Return the [x, y] coordinate for the center point of the cell that contains the specified text.  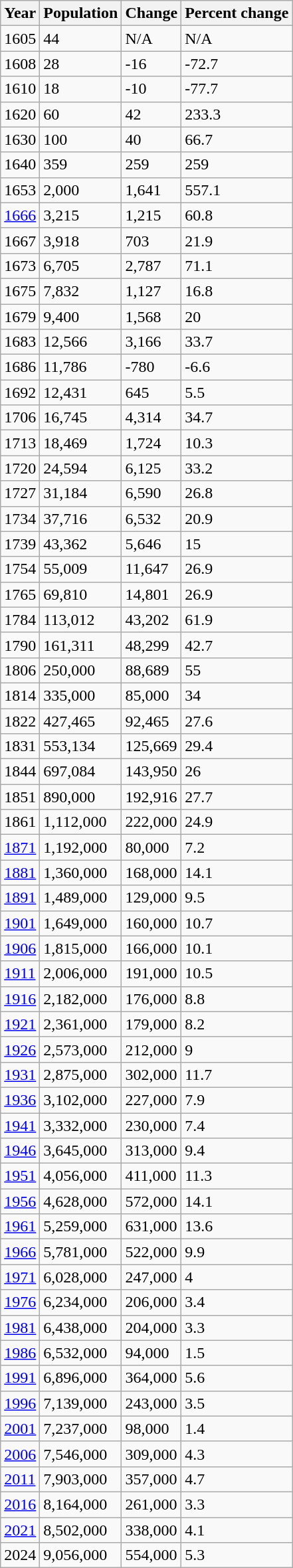
10.5 [237, 974]
129,000 [151, 898]
2021 [20, 1529]
5.6 [237, 1378]
14,801 [151, 594]
Change [151, 13]
-10 [151, 89]
1936 [20, 1100]
1,489,000 [81, 898]
1981 [20, 1328]
21.9 [237, 240]
10.7 [237, 923]
20 [237, 317]
1881 [20, 873]
7.9 [237, 1100]
1784 [20, 620]
27.7 [237, 797]
100 [81, 139]
3,166 [151, 342]
1822 [20, 721]
-77.7 [237, 89]
55 [237, 670]
4 [237, 1277]
1.5 [237, 1353]
18 [81, 89]
1679 [20, 317]
1871 [20, 847]
338,000 [151, 1529]
2,787 [151, 266]
12,431 [81, 392]
8,502,000 [81, 1529]
-16 [151, 64]
28 [81, 64]
309,000 [151, 1454]
13.6 [237, 1227]
9.9 [237, 1252]
6,438,000 [81, 1328]
313,000 [151, 1151]
522,000 [151, 1252]
191,000 [151, 974]
9.5 [237, 898]
2,006,000 [81, 974]
11.3 [237, 1176]
427,465 [81, 721]
697,084 [81, 772]
1996 [20, 1403]
29.4 [237, 746]
2,000 [81, 190]
85,000 [151, 695]
160,000 [151, 923]
5.3 [237, 1555]
33.7 [237, 342]
1926 [20, 1049]
168,000 [151, 873]
1921 [20, 1024]
1706 [20, 418]
6,125 [151, 468]
1,127 [151, 291]
2016 [20, 1504]
1831 [20, 746]
1,568 [151, 317]
2,361,000 [81, 1024]
18,469 [81, 443]
60 [81, 114]
3.4 [237, 1302]
1,360,000 [81, 873]
206,000 [151, 1302]
125,669 [151, 746]
3,332,000 [81, 1126]
890,000 [81, 797]
1675 [20, 291]
554,000 [151, 1555]
6,590 [151, 493]
9 [237, 1049]
1991 [20, 1378]
20.9 [237, 519]
233.3 [237, 114]
26.8 [237, 493]
7,237,000 [81, 1429]
34 [237, 695]
1906 [20, 948]
2001 [20, 1429]
66.7 [237, 139]
359 [81, 165]
230,000 [151, 1126]
3,215 [81, 215]
1931 [20, 1075]
1610 [20, 89]
247,000 [151, 1277]
4,056,000 [81, 1176]
2,182,000 [81, 999]
1713 [20, 443]
-780 [151, 367]
9,400 [81, 317]
2024 [20, 1555]
9,056,000 [81, 1555]
7,546,000 [81, 1454]
1673 [20, 266]
227,000 [151, 1100]
7.2 [237, 847]
1605 [20, 39]
26 [237, 772]
1961 [20, 1227]
1976 [20, 1302]
243,000 [151, 1403]
179,000 [151, 1024]
1754 [20, 569]
24,594 [81, 468]
71.1 [237, 266]
113,012 [81, 620]
4.1 [237, 1529]
60.8 [237, 215]
1683 [20, 342]
1,649,000 [81, 923]
12,566 [81, 342]
Population [81, 13]
8.8 [237, 999]
1916 [20, 999]
1630 [20, 139]
92,465 [151, 721]
1941 [20, 1126]
4,628,000 [81, 1201]
1686 [20, 367]
6,705 [81, 266]
6,532,000 [81, 1353]
1,815,000 [81, 948]
5.5 [237, 392]
1946 [20, 1151]
1620 [20, 114]
43,362 [81, 544]
43,202 [151, 620]
11,647 [151, 569]
4.7 [237, 1479]
10.1 [237, 948]
1765 [20, 594]
335,000 [81, 695]
80,000 [151, 847]
31,184 [81, 493]
40 [151, 139]
1,641 [151, 190]
1951 [20, 1176]
6,234,000 [81, 1302]
27.6 [237, 721]
Year [20, 13]
2011 [20, 1479]
161,311 [81, 645]
411,000 [151, 1176]
302,000 [151, 1075]
1814 [20, 695]
1861 [20, 822]
48,299 [151, 645]
364,000 [151, 1378]
69,810 [81, 594]
2,875,000 [81, 1075]
1911 [20, 974]
7.4 [237, 1126]
Percent change [237, 13]
357,000 [151, 1479]
1901 [20, 923]
3,102,000 [81, 1100]
2006 [20, 1454]
645 [151, 392]
8,164,000 [81, 1504]
6,532 [151, 519]
166,000 [151, 948]
8.2 [237, 1024]
5,259,000 [81, 1227]
16.8 [237, 291]
1,112,000 [81, 822]
557.1 [237, 190]
34.7 [237, 418]
88,689 [151, 670]
3,918 [81, 240]
703 [151, 240]
4.3 [237, 1454]
192,916 [151, 797]
1,215 [151, 215]
261,000 [151, 1504]
1,192,000 [81, 847]
37,716 [81, 519]
212,000 [151, 1049]
94,000 [151, 1353]
1653 [20, 190]
1734 [20, 519]
1.4 [237, 1429]
7,832 [81, 291]
1720 [20, 468]
5,646 [151, 544]
55,009 [81, 569]
250,000 [81, 670]
3.5 [237, 1403]
1851 [20, 797]
-72.7 [237, 64]
1667 [20, 240]
204,000 [151, 1328]
1891 [20, 898]
33.2 [237, 468]
6,896,000 [81, 1378]
42.7 [237, 645]
11,786 [81, 367]
1666 [20, 215]
1608 [20, 64]
1844 [20, 772]
24.9 [237, 822]
5,781,000 [81, 1252]
176,000 [151, 999]
631,000 [151, 1227]
7,903,000 [81, 1479]
44 [81, 39]
1692 [20, 392]
11.7 [237, 1075]
1739 [20, 544]
1966 [20, 1252]
61.9 [237, 620]
572,000 [151, 1201]
16,745 [81, 418]
42 [151, 114]
-6.6 [237, 367]
1806 [20, 670]
10.3 [237, 443]
1790 [20, 645]
2,573,000 [81, 1049]
98,000 [151, 1429]
143,950 [151, 772]
9.4 [237, 1151]
6,028,000 [81, 1277]
1,724 [151, 443]
15 [237, 544]
1971 [20, 1277]
222,000 [151, 822]
4,314 [151, 418]
1986 [20, 1353]
553,134 [81, 746]
7,139,000 [81, 1403]
3,645,000 [81, 1151]
1727 [20, 493]
1640 [20, 165]
1956 [20, 1201]
